Capture the cell that displays the provided text and extract its (X, Y) central coordinate. 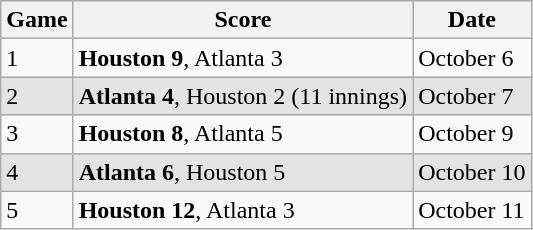
October 11 (472, 210)
Game (37, 20)
2 (37, 96)
October 9 (472, 134)
1 (37, 58)
Houston 8, Atlanta 5 (243, 134)
October 6 (472, 58)
3 (37, 134)
Atlanta 4, Houston 2 (11 innings) (243, 96)
Houston 9, Atlanta 3 (243, 58)
Houston 12, Atlanta 3 (243, 210)
Date (472, 20)
October 7 (472, 96)
5 (37, 210)
Score (243, 20)
Atlanta 6, Houston 5 (243, 172)
4 (37, 172)
October 10 (472, 172)
